Output the (x, y) coordinate of the center of the cell containing the given text.  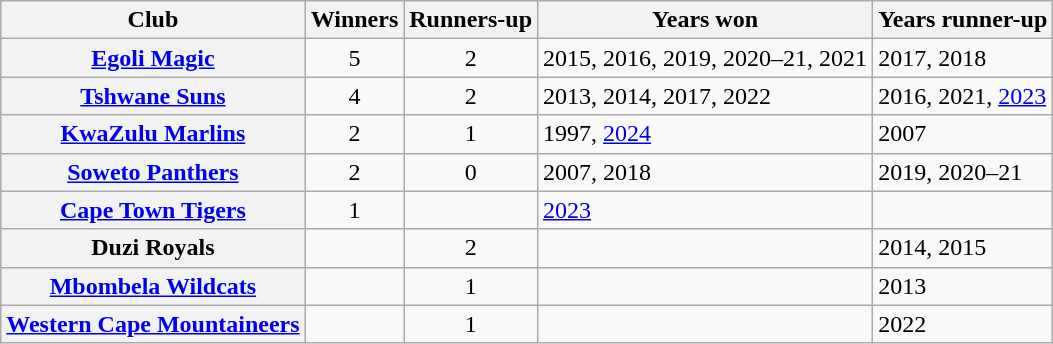
Cape Town Tigers (153, 210)
2013, 2014, 2017, 2022 (706, 96)
KwaZulu Marlins (153, 134)
1997, 2024 (706, 134)
2016, 2021, 2023 (963, 96)
Winners (354, 20)
Mbombela Wildcats (153, 286)
5 (354, 58)
Egoli Magic (153, 58)
2022 (963, 324)
2019, 2020–21 (963, 172)
2017, 2018 (963, 58)
Duzi Royals (153, 248)
2007, 2018 (706, 172)
2015, 2016, 2019, 2020–21, 2021 (706, 58)
2014, 2015 (963, 248)
2023 (706, 210)
Western Cape Mountaineers (153, 324)
0 (471, 172)
Years won (706, 20)
2007 (963, 134)
Club (153, 20)
Tshwane Suns (153, 96)
Soweto Panthers (153, 172)
4 (354, 96)
Years runner-up (963, 20)
2013 (963, 286)
Runners-up (471, 20)
